Scan for the cell matching the given text and deliver its [X, Y] coordinate at center. 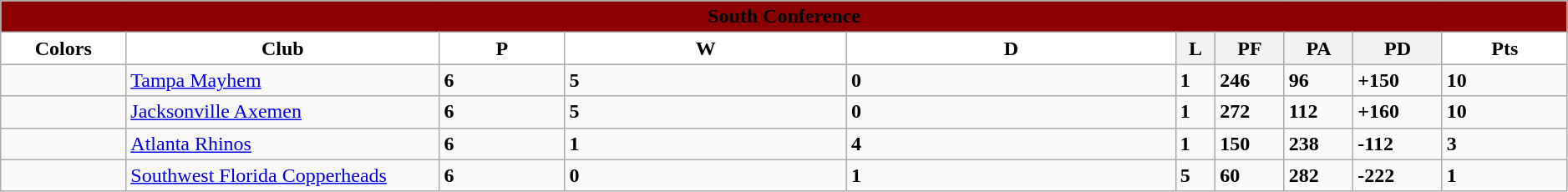
60 [1250, 175]
-112 [1398, 144]
Jacksonville Axemen [282, 112]
3 [1505, 144]
4 [1011, 144]
PF [1250, 48]
238 [1318, 144]
+160 [1398, 112]
Southwest Florida Copperheads [282, 175]
-222 [1398, 175]
282 [1318, 175]
D [1011, 48]
Colors [63, 48]
272 [1250, 112]
+150 [1398, 80]
112 [1318, 112]
Pts [1505, 48]
246 [1250, 80]
PD [1398, 48]
150 [1250, 144]
South Conference [784, 17]
Tampa Mayhem [282, 80]
Atlanta Rhinos [282, 144]
PA [1318, 48]
W [706, 48]
Club [282, 48]
L [1195, 48]
96 [1318, 80]
P [502, 48]
